Provide the [x, y] coordinate of the cell's center where the given text is located.  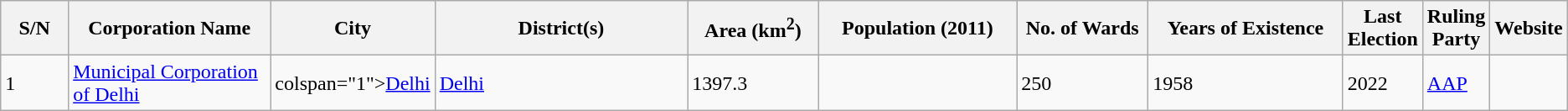
No. of Wards [1082, 29]
Ruling Party [1456, 29]
Municipal Corporation of Delhi [169, 82]
colspan="1">Delhi [353, 82]
1 [35, 82]
District(s) [561, 29]
Website [1529, 29]
Last Election [1382, 29]
250 [1082, 82]
Corporation Name [169, 29]
City [353, 29]
1958 [1246, 82]
Area (km2) [753, 29]
1397.3 [753, 82]
S/N [35, 29]
AAP [1456, 82]
Population (2011) [918, 29]
2022 [1382, 82]
Delhi [561, 82]
Years of Existence [1246, 29]
